Output the (x, y) coordinate of the center of the cell containing the given text.  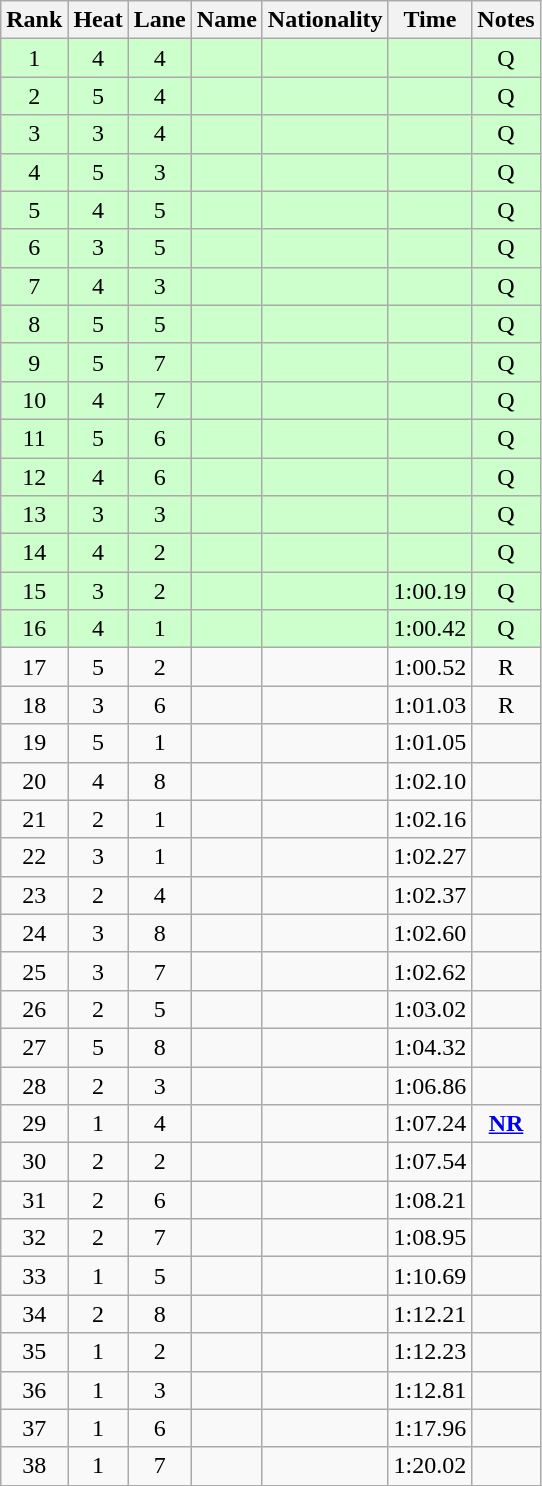
30 (34, 1162)
1:10.69 (430, 1276)
1:12.23 (430, 1352)
37 (34, 1428)
Lane (160, 20)
1:08.95 (430, 1238)
21 (34, 819)
1:02.37 (430, 895)
17 (34, 667)
13 (34, 515)
28 (34, 1085)
1:02.27 (430, 857)
27 (34, 1047)
Name (226, 20)
34 (34, 1314)
9 (34, 362)
1:08.21 (430, 1200)
19 (34, 743)
22 (34, 857)
1:00.19 (430, 591)
1:01.03 (430, 705)
Heat (98, 20)
32 (34, 1238)
35 (34, 1352)
16 (34, 629)
1:07.54 (430, 1162)
1:12.81 (430, 1390)
1:02.10 (430, 781)
20 (34, 781)
38 (34, 1466)
1:00.42 (430, 629)
1:04.32 (430, 1047)
24 (34, 933)
36 (34, 1390)
14 (34, 553)
31 (34, 1200)
1:06.86 (430, 1085)
Notes (506, 20)
Nationality (325, 20)
1:12.21 (430, 1314)
Time (430, 20)
1:20.02 (430, 1466)
NR (506, 1124)
1:02.60 (430, 933)
26 (34, 1009)
23 (34, 895)
15 (34, 591)
1:03.02 (430, 1009)
25 (34, 971)
1:17.96 (430, 1428)
Rank (34, 20)
1:07.24 (430, 1124)
11 (34, 438)
1:00.52 (430, 667)
1:01.05 (430, 743)
18 (34, 705)
1:02.16 (430, 819)
12 (34, 477)
29 (34, 1124)
33 (34, 1276)
1:02.62 (430, 971)
10 (34, 400)
